From the cell containing the given text, extract its center point as [X, Y] coordinate. 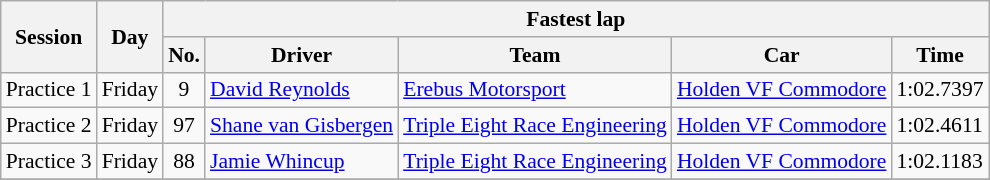
1:02.1183 [940, 162]
Shane van Gisbergen [302, 126]
1:02.4611 [940, 126]
David Reynolds [302, 90]
Day [130, 36]
No. [184, 55]
Practice 2 [49, 126]
Team [535, 55]
Fastest lap [576, 19]
88 [184, 162]
97 [184, 126]
Session [49, 36]
Driver [302, 55]
Erebus Motorsport [535, 90]
Time [940, 55]
Practice 3 [49, 162]
Car [782, 55]
9 [184, 90]
1:02.7397 [940, 90]
Practice 1 [49, 90]
Jamie Whincup [302, 162]
